Locate the cell with the specified text and output its (X, Y) center coordinate. 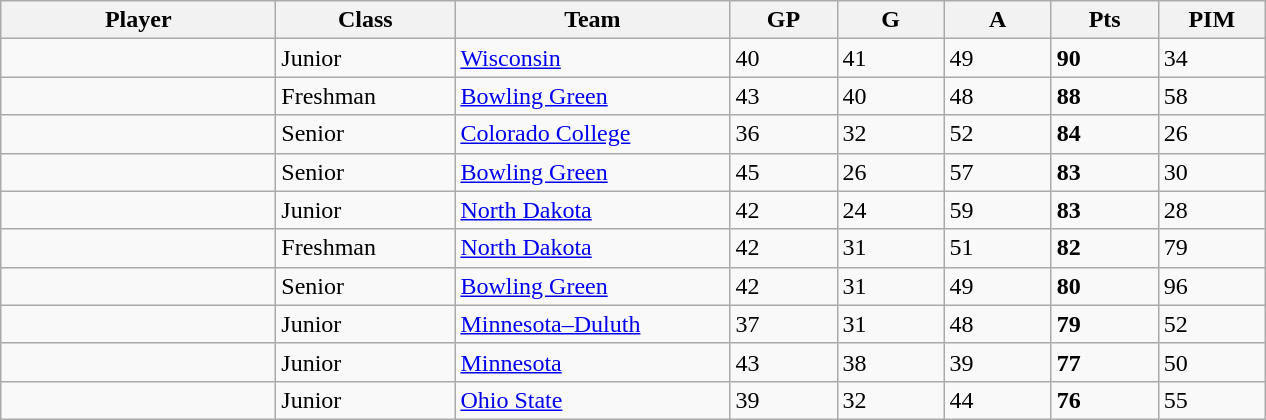
36 (784, 134)
96 (1212, 286)
38 (890, 362)
58 (1212, 96)
Ohio State (592, 400)
82 (1104, 248)
84 (1104, 134)
80 (1104, 286)
28 (1212, 210)
37 (784, 324)
88 (1104, 96)
Colorado College (592, 134)
Minnesota (592, 362)
76 (1104, 400)
Minnesota–Duluth (592, 324)
Team (592, 20)
Player (138, 20)
Wisconsin (592, 58)
G (890, 20)
55 (1212, 400)
44 (998, 400)
Class (366, 20)
GP (784, 20)
34 (1212, 58)
24 (890, 210)
57 (998, 172)
A (998, 20)
Pts (1104, 20)
50 (1212, 362)
PIM (1212, 20)
45 (784, 172)
77 (1104, 362)
59 (998, 210)
30 (1212, 172)
51 (998, 248)
90 (1104, 58)
41 (890, 58)
